Provide the [X, Y] coordinate of the cell's center where the given text is located.  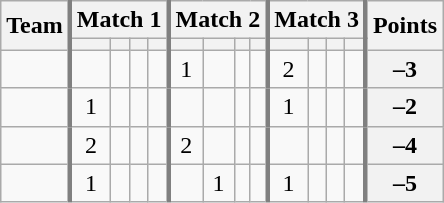
–3 [404, 69]
Match 1 [120, 20]
Points [404, 26]
Match 3 [316, 20]
Team [36, 26]
Match 2 [218, 20]
–5 [404, 183]
–2 [404, 107]
–4 [404, 145]
